Return (X, Y) of the center of cell containing provided text 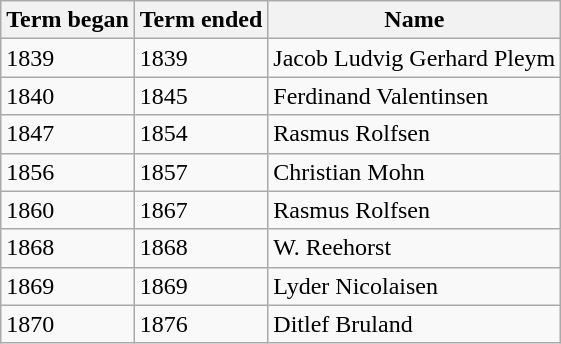
Ditlef Bruland (414, 324)
Ferdinand Valentinsen (414, 96)
1860 (68, 210)
1870 (68, 324)
Term ended (201, 20)
Christian Mohn (414, 172)
1854 (201, 134)
1856 (68, 172)
1857 (201, 172)
1847 (68, 134)
1845 (201, 96)
1867 (201, 210)
Name (414, 20)
1840 (68, 96)
Term began (68, 20)
1876 (201, 324)
W. Reehorst (414, 248)
Lyder Nicolaisen (414, 286)
Jacob Ludvig Gerhard Pleym (414, 58)
